From the cell containing the given text, extract its center point as (X, Y) coordinate. 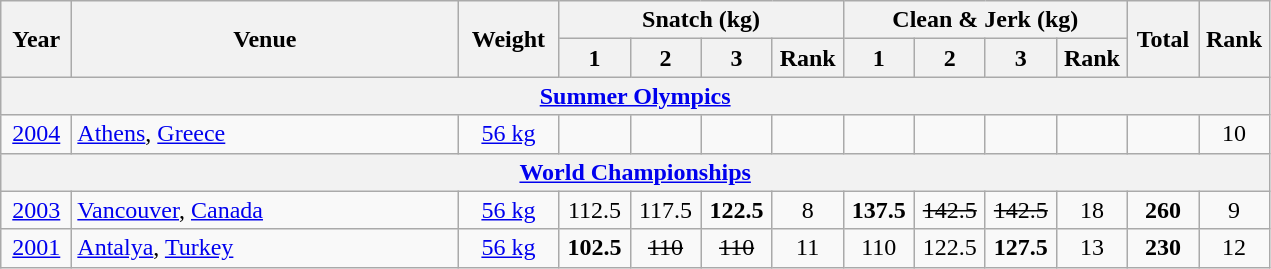
2004 (36, 134)
Athens, Greece (265, 134)
137.5 (878, 210)
230 (1162, 248)
13 (1092, 248)
Snatch (kg) (701, 20)
Clean & Jerk (kg) (985, 20)
Antalya, Turkey (265, 248)
Summer Olympics (636, 96)
9 (1234, 210)
2003 (36, 210)
18 (1092, 210)
10 (1234, 134)
112.5 (594, 210)
Total (1162, 39)
127.5 (1020, 248)
8 (808, 210)
260 (1162, 210)
12 (1234, 248)
World Championships (636, 172)
Year (36, 39)
Vancouver, Canada (265, 210)
11 (808, 248)
Venue (265, 39)
Weight (508, 39)
102.5 (594, 248)
117.5 (666, 210)
2001 (36, 248)
